Search for the cell housing the specified text and yield its [x, y] center coordinate. 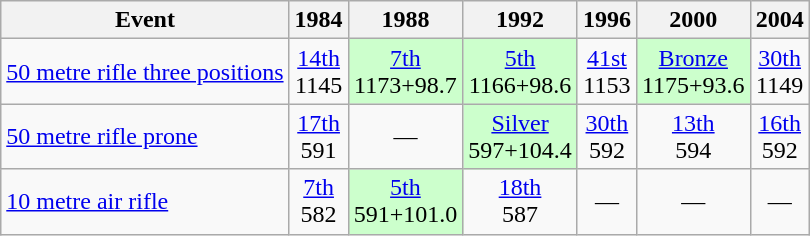
10 metre air rifle [145, 202]
Silver597+104.4 [520, 136]
17th591 [318, 136]
50 metre rifle prone [145, 136]
16th592 [780, 136]
7th582 [318, 202]
13th594 [693, 136]
Event [145, 20]
14th1145 [318, 72]
41st1153 [606, 72]
5th591+101.0 [406, 202]
1992 [520, 20]
30th592 [606, 136]
2000 [693, 20]
1988 [406, 20]
7th1173+98.7 [406, 72]
50 metre rifle three positions [145, 72]
18th587 [520, 202]
5th1166+98.6 [520, 72]
1996 [606, 20]
Bronze1175+93.6 [693, 72]
2004 [780, 20]
30th1149 [780, 72]
1984 [318, 20]
